Return the (X, Y) coordinate for the center point of the cell that contains the specified text.  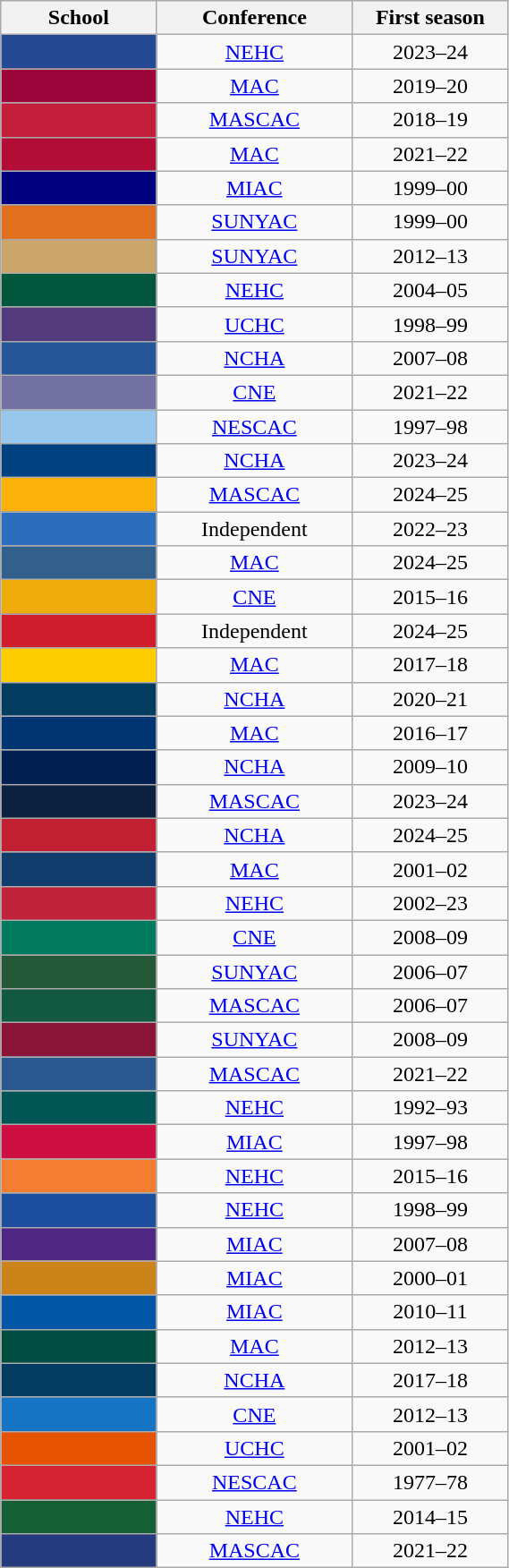
2022–23 (430, 529)
2019–20 (430, 86)
2002–23 (430, 903)
2018–19 (430, 120)
1977–78 (430, 1482)
2004–05 (430, 290)
2000–01 (430, 1278)
2009–10 (430, 767)
2014–15 (430, 1517)
2010–11 (430, 1312)
2016–17 (430, 733)
1992–93 (430, 1108)
2020–21 (430, 699)
School (79, 18)
Conference (254, 18)
First season (430, 18)
